Provide the [X, Y] coordinate of the cell's center where the given text is located.  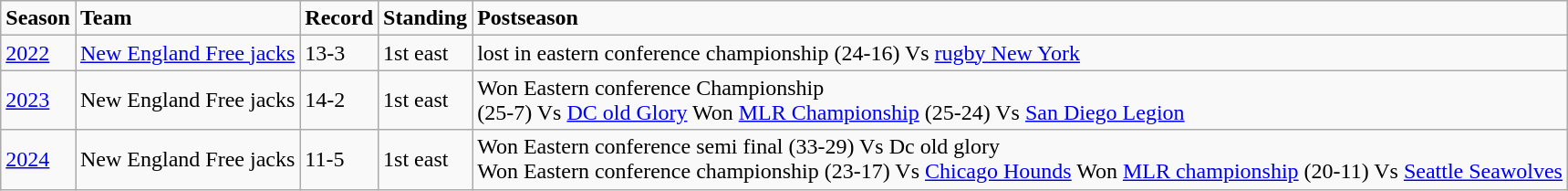
Won Eastern conference Championship(25-7) Vs DC old Glory Won MLR Championship (25-24) Vs San Diego Legion [1020, 101]
Postseason [1020, 18]
14-2 [339, 101]
2024 [38, 159]
Record [339, 18]
lost in eastern conference championship (24-16) Vs rugby New York [1020, 53]
11-5 [339, 159]
Standing [425, 18]
Team [187, 18]
2022 [38, 53]
2023 [38, 101]
Season [38, 18]
13-3 [339, 53]
